Determine the (X, Y) coordinate at the center of the cell enclosing the given text.  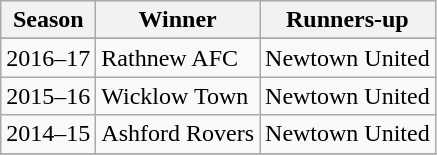
2015–16 (48, 96)
Winner (178, 20)
Season (48, 20)
Wicklow Town (178, 96)
Ashford Rovers (178, 134)
2016–17 (48, 58)
Rathnew AFC (178, 58)
2014–15 (48, 134)
Runners-up (348, 20)
